Scan for the cell matching the given text and deliver its [x, y] coordinate at center. 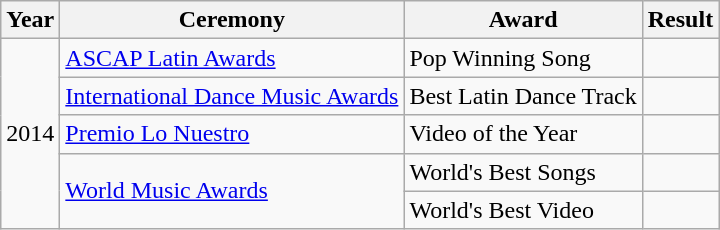
International Dance Music Awards [232, 96]
World Music Awards [232, 191]
ASCAP Latin Awards [232, 58]
Result [680, 20]
World's Best Songs [523, 172]
2014 [30, 134]
Year [30, 20]
World's Best Video [523, 210]
Video of the Year [523, 134]
Best Latin Dance Track [523, 96]
Premio Lo Nuestro [232, 134]
Award [523, 20]
Pop Winning Song [523, 58]
Ceremony [232, 20]
